Scan for the cell matching the given text and deliver its [X, Y] coordinate at center. 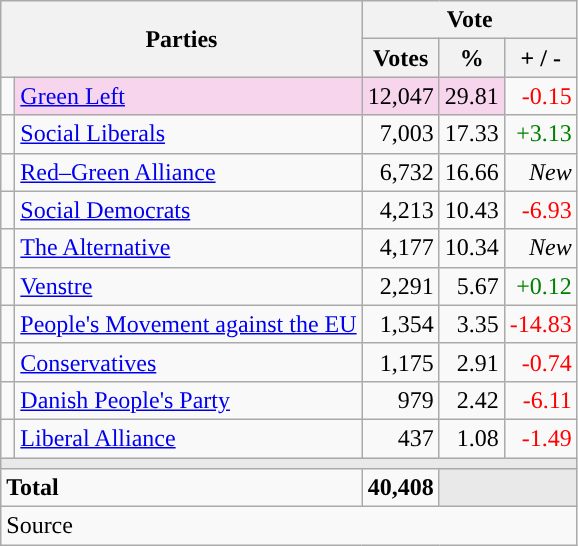
10.43 [472, 210]
4,177 [400, 248]
1.08 [472, 438]
4,213 [400, 210]
437 [400, 438]
Vote [470, 20]
Red–Green Alliance [188, 172]
16.66 [472, 172]
7,003 [400, 134]
Social Liberals [188, 134]
5.67 [472, 286]
Parties [182, 39]
+3.13 [540, 134]
Green Left [188, 96]
-0.74 [540, 362]
1,175 [400, 362]
-14.83 [540, 324]
2.42 [472, 400]
-6.93 [540, 210]
6,732 [400, 172]
40,408 [400, 488]
Votes [400, 58]
17.33 [472, 134]
3.35 [472, 324]
Liberal Alliance [188, 438]
-1.49 [540, 438]
-0.15 [540, 96]
Source [290, 526]
12,047 [400, 96]
+ / - [540, 58]
Conservatives [188, 362]
Danish People's Party [188, 400]
Total [182, 488]
979 [400, 400]
% [472, 58]
+0.12 [540, 286]
-6.11 [540, 400]
10.34 [472, 248]
Social Democrats [188, 210]
The Alternative [188, 248]
Venstre [188, 286]
2,291 [400, 286]
People's Movement against the EU [188, 324]
1,354 [400, 324]
2.91 [472, 362]
29.81 [472, 96]
